Pinpoint the cell where the given text exists, returning its [x, y] midpoint coordinate. 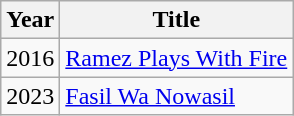
Year [30, 20]
Title [176, 20]
Fasil Wa Nowasil [176, 96]
2016 [30, 58]
2023 [30, 96]
Ramez Plays With Fire [176, 58]
